Capture the cell that displays the provided text and extract its (x, y) central coordinate. 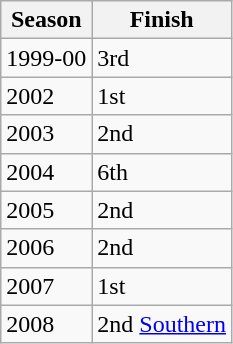
2006 (46, 248)
Finish (162, 20)
2nd Southern (162, 324)
3rd (162, 58)
2005 (46, 210)
2007 (46, 286)
2002 (46, 96)
6th (162, 172)
2004 (46, 172)
2003 (46, 134)
2008 (46, 324)
Season (46, 20)
1999-00 (46, 58)
